Determine the [x, y] coordinate at the center of the cell enclosing the given text.  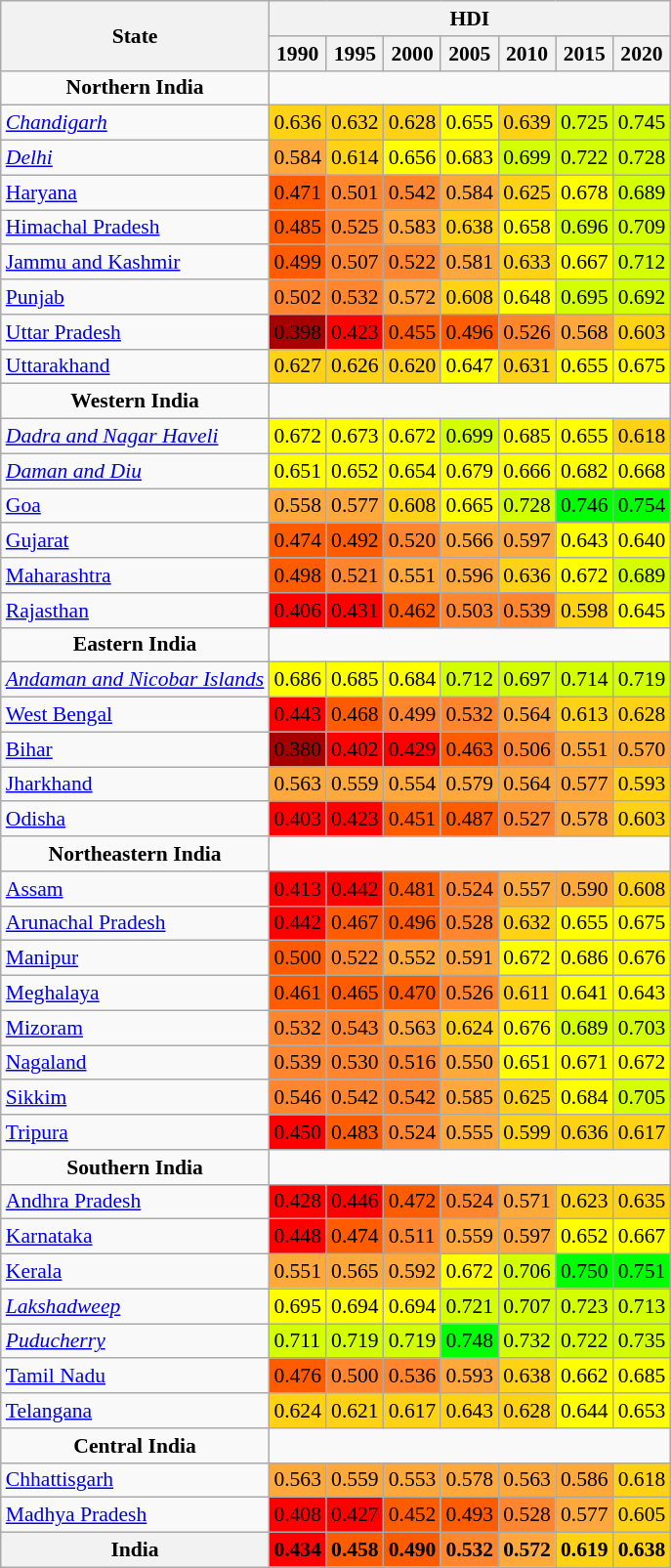
Tamil Nadu [135, 1377]
0.590 [584, 889]
0.380 [297, 749]
0.591 [469, 958]
0.662 [584, 1377]
0.452 [412, 1515]
0.644 [584, 1411]
0.536 [412, 1377]
0.530 [356, 1063]
2020 [643, 54]
0.450 [297, 1132]
0.431 [356, 611]
0.490 [412, 1550]
0.633 [527, 263]
0.520 [412, 541]
0.585 [469, 1098]
Chandigarh [135, 123]
Rajasthan [135, 611]
0.511 [412, 1237]
0.521 [356, 575]
0.679 [469, 471]
0.555 [469, 1132]
0.463 [469, 749]
0.653 [643, 1411]
0.668 [643, 471]
0.565 [356, 1272]
0.709 [643, 228]
0.493 [469, 1515]
Northern India [135, 88]
0.546 [297, 1098]
0.558 [297, 506]
0.413 [297, 889]
Eastern India [135, 645]
0.550 [469, 1063]
0.427 [356, 1515]
0.501 [356, 192]
0.503 [469, 611]
0.683 [469, 158]
Uttarakhand [135, 366]
0.451 [412, 820]
0.665 [469, 506]
0.641 [584, 994]
0.696 [584, 228]
0.735 [643, 1341]
0.732 [527, 1341]
Arunachal Pradesh [135, 923]
0.678 [584, 192]
0.492 [356, 541]
0.579 [469, 784]
0.485 [297, 228]
0.458 [356, 1550]
0.583 [412, 228]
0.502 [297, 297]
0.631 [527, 366]
Goa [135, 506]
0.468 [356, 715]
0.498 [297, 575]
Andaman and Nicobar Islands [135, 680]
Mizoram [135, 1028]
0.705 [643, 1098]
Telangana [135, 1411]
0.465 [356, 994]
0.658 [527, 228]
Puducherry [135, 1341]
0.745 [643, 123]
0.751 [643, 1272]
0.723 [584, 1306]
0.398 [297, 332]
Himachal Pradesh [135, 228]
0.408 [297, 1515]
Sikkim [135, 1098]
Andhra Pradesh [135, 1202]
0.713 [643, 1306]
0.467 [356, 923]
0.596 [469, 575]
0.613 [584, 715]
0.654 [412, 471]
Daman and Diu [135, 471]
0.557 [527, 889]
Assam [135, 889]
Madhya Pradesh [135, 1515]
0.455 [412, 332]
0.721 [469, 1306]
1990 [297, 54]
0.640 [643, 541]
0.605 [643, 1515]
Meghalaya [135, 994]
0.592 [412, 1272]
0.487 [469, 820]
0.516 [412, 1063]
0.568 [584, 332]
Tripura [135, 1132]
Nagaland [135, 1063]
0.471 [297, 192]
Jharkhand [135, 784]
0.714 [584, 680]
HDI [469, 19]
0.481 [412, 889]
West Bengal [135, 715]
0.639 [527, 123]
0.429 [412, 749]
Central India [135, 1446]
0.682 [584, 471]
2005 [469, 54]
Northeastern India [135, 854]
Maharashtra [135, 575]
Gujarat [135, 541]
0.566 [469, 541]
0.750 [584, 1272]
1995 [356, 54]
0.406 [297, 611]
0.472 [412, 1202]
0.635 [643, 1202]
2000 [412, 54]
0.571 [527, 1202]
0.673 [356, 437]
0.666 [527, 471]
Delhi [135, 158]
0.553 [412, 1480]
2010 [527, 54]
0.598 [584, 611]
0.434 [297, 1550]
0.428 [297, 1202]
0.570 [643, 749]
Haryana [135, 192]
0.621 [356, 1411]
2015 [584, 54]
0.470 [412, 994]
0.483 [356, 1132]
0.581 [469, 263]
0.627 [297, 366]
Southern India [135, 1167]
0.619 [584, 1550]
0.461 [297, 994]
0.527 [527, 820]
0.626 [356, 366]
0.692 [643, 297]
Chhattisgarh [135, 1480]
0.554 [412, 784]
Karnataka [135, 1237]
0.623 [584, 1202]
0.611 [527, 994]
0.402 [356, 749]
Lakshadweep [135, 1306]
0.446 [356, 1202]
Dadra and Nagar Haveli [135, 437]
0.648 [527, 297]
State [135, 35]
0.620 [412, 366]
Kerala [135, 1272]
0.448 [297, 1237]
0.462 [412, 611]
0.599 [527, 1132]
Bihar [135, 749]
0.552 [412, 958]
0.656 [412, 158]
0.543 [356, 1028]
Punjab [135, 297]
0.697 [527, 680]
0.506 [527, 749]
0.725 [584, 123]
0.711 [297, 1341]
0.748 [469, 1341]
India [135, 1550]
0.707 [527, 1306]
0.525 [356, 228]
0.614 [356, 158]
0.706 [527, 1272]
0.647 [469, 366]
0.443 [297, 715]
0.754 [643, 506]
0.476 [297, 1377]
Odisha [135, 820]
0.403 [297, 820]
Uttar Pradesh [135, 332]
0.703 [643, 1028]
0.586 [584, 1480]
Western India [135, 402]
0.645 [643, 611]
0.746 [584, 506]
Jammu and Kashmir [135, 263]
0.507 [356, 263]
0.671 [584, 1063]
Manipur [135, 958]
